Locate the cell with the specified text and output its (x, y) center coordinate. 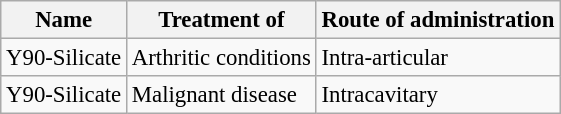
Malignant disease (221, 95)
Treatment of (221, 20)
Name (64, 20)
Route of administration (438, 20)
Arthritic conditions (221, 58)
Intra-articular (438, 58)
Intracavitary (438, 95)
